Identify which cell holds the provided text, then report its [x, y] central coordinate. 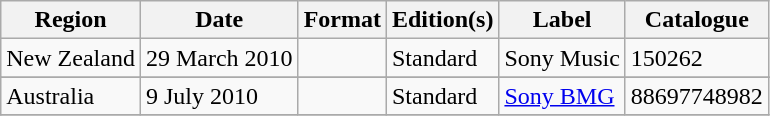
Catalogue [696, 20]
Format [342, 20]
Date [219, 20]
150262 [696, 58]
Sony Music [562, 58]
Australia [71, 96]
9 July 2010 [219, 96]
Label [562, 20]
88697748982 [696, 96]
29 March 2010 [219, 58]
Region [71, 20]
Sony BMG [562, 96]
Edition(s) [442, 20]
New Zealand [71, 58]
